Search for the cell housing the specified text and yield its [X, Y] center coordinate. 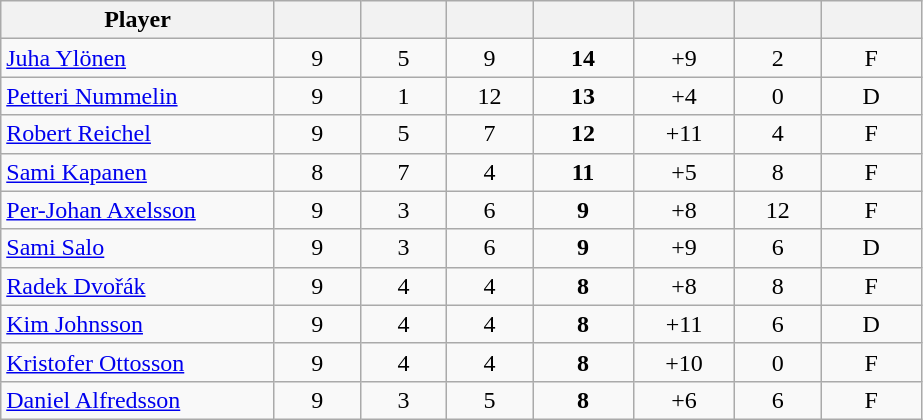
Robert Reichel [138, 134]
Kristofer Ottosson [138, 362]
14 [582, 58]
11 [582, 172]
+6 [684, 400]
Sami Kapanen [138, 172]
+5 [684, 172]
Per-Johan Axelsson [138, 210]
Kim Johnsson [138, 324]
Player [138, 20]
13 [582, 96]
2 [778, 58]
Daniel Alfredsson [138, 400]
+10 [684, 362]
Juha Ylönen [138, 58]
1 [403, 96]
+4 [684, 96]
Sami Salo [138, 248]
Petteri Nummelin [138, 96]
Radek Dvořák [138, 286]
